Detect which cell encompasses the target text, then output its (X, Y) center coordinate. 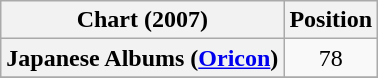
Position (331, 20)
Chart (2007) (142, 20)
Japanese Albums (Oricon) (142, 58)
78 (331, 58)
